Find where the given text appears and provide that cell's center as [x, y] coordinate. 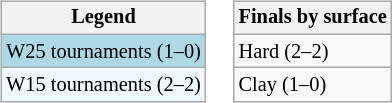
Legend [103, 18]
W15 tournaments (2–2) [103, 85]
Hard (2–2) [313, 51]
W25 tournaments (1–0) [103, 51]
Clay (1–0) [313, 85]
Finals by surface [313, 18]
